Detect which cell encompasses the target text, then output its [X, Y] center coordinate. 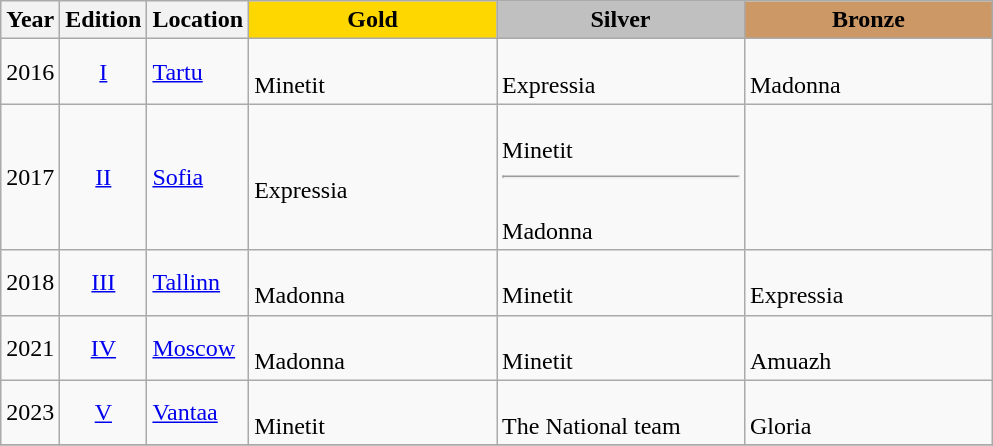
Tartu [198, 72]
2023 [30, 412]
2018 [30, 282]
2017 [30, 177]
I [104, 72]
II [104, 177]
Gold [373, 20]
IV [104, 348]
V [104, 412]
Tallinn [198, 282]
Moscow [198, 348]
Edition [104, 20]
Sofia [198, 177]
2021 [30, 348]
III [104, 282]
The National team [621, 412]
Silver [621, 20]
Bronze [868, 20]
MinetitMadonna [621, 177]
Location [198, 20]
Gloria [868, 412]
Year [30, 20]
Vantaa [198, 412]
2016 [30, 72]
Amuazh [868, 348]
